Output the [x, y] coordinate of the center of the cell containing the given text.  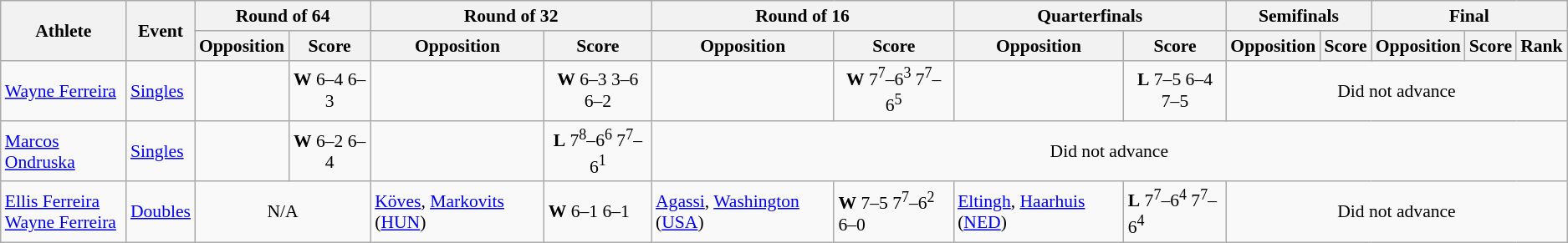
N/A [283, 212]
Athlete [64, 30]
Quarterfinals [1090, 16]
Round of 16 [803, 16]
Eltingh, Haarhuis (NED) [1039, 212]
W 6–3 3–6 6–2 [598, 90]
Round of 32 [511, 16]
W 6–4 6–3 [329, 90]
W 6–1 6–1 [598, 212]
Köves, Markovits (HUN) [457, 212]
W 7–5 77–62 6–0 [893, 212]
Semifinals [1298, 16]
Agassi, Washington (USA) [743, 212]
L 78–66 77–61 [598, 152]
Doubles [161, 212]
Final [1469, 16]
L 7–5 6–4 7–5 [1176, 90]
Wayne Ferreira [64, 90]
Rank [1542, 46]
Round of 64 [283, 16]
Ellis FerreiraWayne Ferreira [64, 212]
W 6–2 6–4 [329, 152]
L 77–64 77–64 [1176, 212]
W 77–63 77–65 [893, 90]
Marcos Ondruska [64, 152]
Event [161, 30]
